Extract the [x, y] coordinate from the center of the cell holding the provided text.  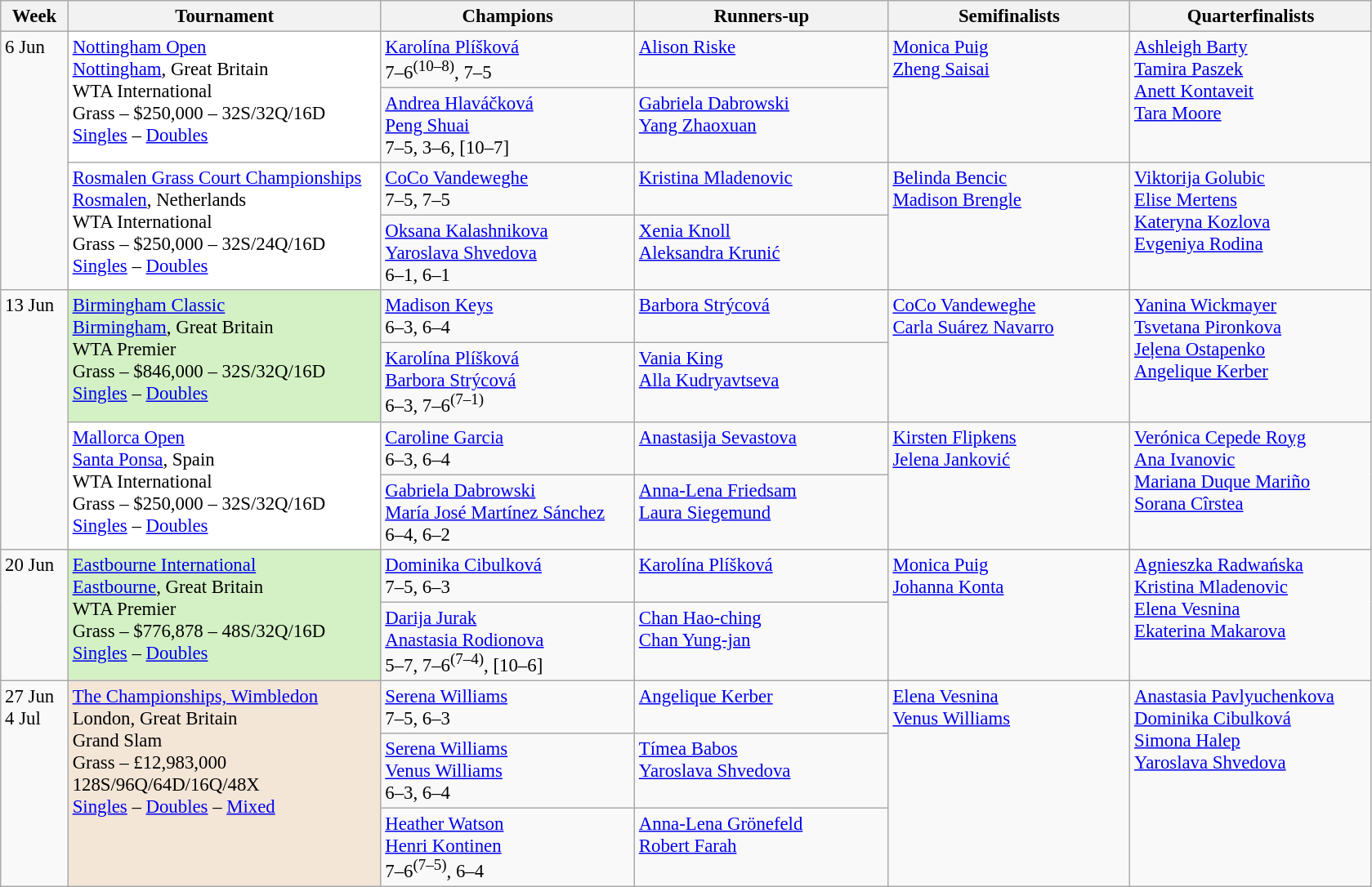
Gabriela Dabrowski Yang Zhaoxuan [762, 126]
Anna-Lena Grönefeld Robert Farah [762, 847]
Week [34, 16]
Yanina Wickmayer Tsvetana Pironkova Jeļena Ostapenko Angelique Kerber [1251, 356]
Anastasija Sevastova [762, 448]
Ashleigh Barty Tamira Paszek Anett Kontaveit Tara Moore [1251, 98]
Tímea Babos Yaroslava Shvedova [762, 771]
Serena Williams Venus Williams6–3, 6–4 [508, 771]
Andrea Hlaváčková Peng Shuai7–5, 3–6, [10–7] [508, 126]
Barbora Strýcová [762, 317]
Oksana Kalashnikova Yaroslava Shvedova6–1, 6–1 [508, 253]
Viktorija Golubic Elise Mertens Kateryna Kozlova Evgeniya Rodina [1251, 226]
13 Jun [34, 420]
Kirsten Flipkens Jelena Janković [1009, 485]
Anastasia Pavlyuchenkova Dominika Cibulková Simona Halep Yaroslava Shvedova [1251, 783]
Rosmalen Grass Court Championships Rosmalen, NetherlandsWTA InternationalGrass – $250,000 – 32S/24Q/16DSingles – Doubles [224, 226]
Elena Vesnina Venus Williams [1009, 783]
Heather Watson Henri Kontinen7–6(7–5), 6–4 [508, 847]
Verónica Cepede Royg Ana Ivanovic Mariana Duque Mariño Sorana Cîrstea [1251, 485]
Xenia Knoll Aleksandra Krunić [762, 253]
Monica Puig Johanna Konta [1009, 614]
Runners-up [762, 16]
Champions [508, 16]
Dominika Cibulková7–5, 6–3 [508, 575]
Caroline Garcia6–3, 6–4 [508, 448]
Quarterfinalists [1251, 16]
20 Jun [34, 614]
Madison Keys6–3, 6–4 [508, 317]
Mallorca Open Santa Ponsa, SpainWTA InternationalGrass – $250,000 – 32S/32Q/16DSingles – Doubles [224, 485]
Agnieszka Radwańska Kristina Mladenovic Elena Vesnina Ekaterina Makarova [1251, 614]
Anna-Lena Friedsam Laura Siegemund [762, 512]
Angelique Kerber [762, 707]
Karolína Plíšková [762, 575]
Karolína Plíšková7–6(10–8), 7–5 [508, 60]
Vania King Alla Kudryavtseva [762, 382]
Darija Jurak Anastasia Rodionova5–7, 7–6(7–4), [10–6] [508, 641]
Tournament [224, 16]
Gabriela Dabrowski María José Martínez Sánchez6–4, 6–2 [508, 512]
6 Jun [34, 162]
Nottingham Open Nottingham, Great BritainWTA InternationalGrass – $250,000 – 32S/32Q/16DSingles – Doubles [224, 98]
Kristina Mladenovic [762, 189]
CoCo Vandeweghe7–5, 7–5 [508, 189]
The Championships, Wimbledon London, Great BritainGrand SlamGrass – £12,983,000128S/96Q/64D/16Q/48XSingles – Doubles – Mixed [224, 783]
Belinda Bencic Madison Brengle [1009, 226]
CoCo Vandeweghe Carla Suárez Navarro [1009, 356]
Chan Hao-ching Chan Yung-jan [762, 641]
Eastbourne International Eastbourne, Great BritainWTA PremierGrass – $776,878 – 48S/32Q/16DSingles – Doubles [224, 614]
Alison Riske [762, 60]
Serena Williams7–5, 6–3 [508, 707]
Monica Puig Zheng Saisai [1009, 98]
Semifinalists [1009, 16]
Birmingham Classic Birmingham, Great BritainWTA PremierGrass – $846,000 – 32S/32Q/16DSingles – Doubles [224, 356]
Karolína Plíšková Barbora Strýcová6–3, 7–6(7–1) [508, 382]
27 Jun 4 Jul [34, 783]
